Pinpoint the cell where the given text exists, returning its (x, y) midpoint coordinate. 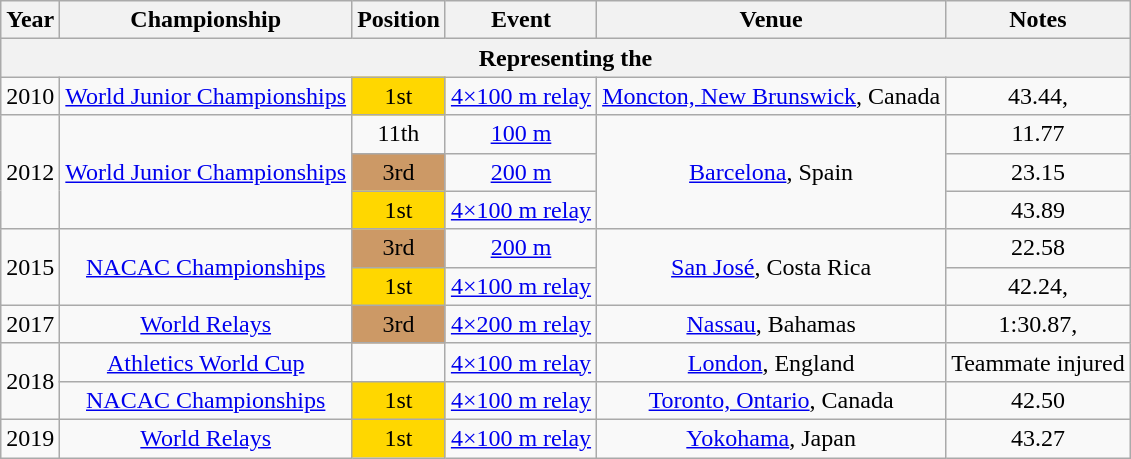
43.89 (1038, 210)
Venue (772, 20)
Yokohama, Japan (772, 438)
2010 (30, 96)
Teammate injured (1038, 362)
2019 (30, 438)
1:30.87, (1038, 324)
Representing the (566, 58)
Championship (206, 20)
22.58 (1038, 248)
43.27 (1038, 438)
Barcelona, Spain (772, 172)
11.77 (1038, 134)
San José, Costa Rica (772, 267)
Event (520, 20)
2015 (30, 267)
4×200 m relay (520, 324)
Athletics World Cup (206, 362)
Nassau, Bahamas (772, 324)
43.44, (1038, 96)
Year (30, 20)
11th (399, 134)
42.50 (1038, 400)
2012 (30, 172)
23.15 (1038, 172)
Moncton, New Brunswick, Canada (772, 96)
2018 (30, 381)
Toronto, Ontario, Canada (772, 400)
Notes (1038, 20)
London, England (772, 362)
2017 (30, 324)
Position (399, 20)
100 m (520, 134)
42.24, (1038, 286)
